Locate the cell with the specified text and output its (X, Y) center coordinate. 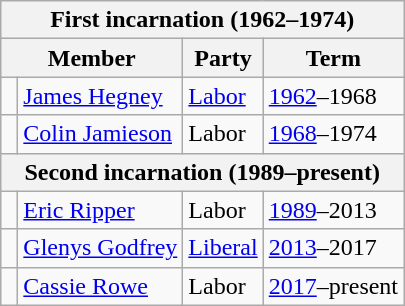
Colin Jamieson (100, 134)
1989–2013 (333, 210)
Party (223, 58)
2017–present (333, 286)
First incarnation (1962–1974) (202, 20)
Cassie Rowe (100, 286)
Member (92, 58)
1968–1974 (333, 134)
Glenys Godfrey (100, 248)
Liberal (223, 248)
Term (333, 58)
2013–2017 (333, 248)
Eric Ripper (100, 210)
Second incarnation (1989–present) (202, 172)
James Hegney (100, 96)
1962–1968 (333, 96)
